Detect which cell encompasses the target text, then output its [x, y] center coordinate. 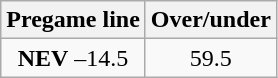
Over/under [210, 20]
Pregame line [74, 20]
59.5 [210, 58]
NEV –14.5 [74, 58]
